Find where the given text appears and provide that cell's center as [x, y] coordinate. 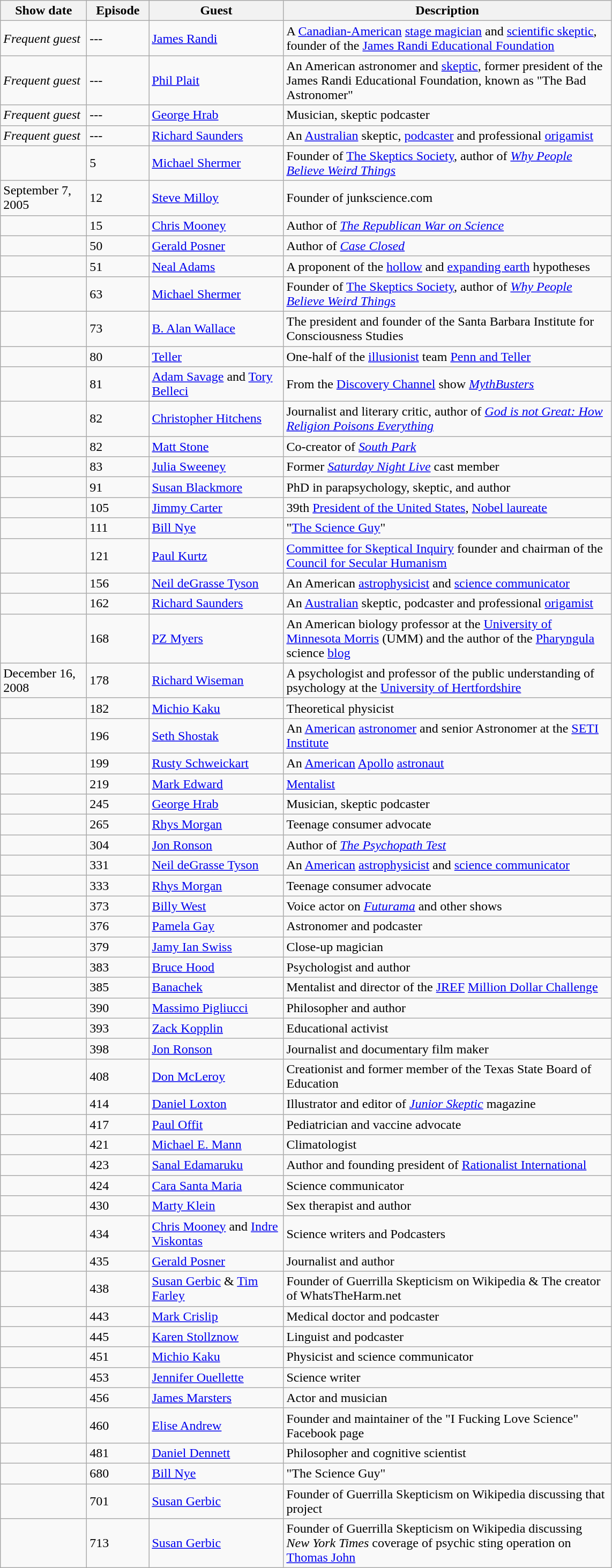
Journalist and author [447, 1261]
Paul Offit [217, 1124]
Neal Adams [217, 266]
Psychologist and author [447, 967]
Billy West [217, 906]
398 [118, 1049]
Climatologist [447, 1145]
63 [118, 293]
Journalist and literary critic, author of God is not Great: How Religion Poisons Everything [447, 419]
430 [118, 1206]
Banachek [217, 987]
Massimo Pigliucci [217, 1008]
Description [447, 11]
From the Discovery Channel show MythBusters [447, 385]
Phil Plait [217, 80]
Guest [217, 11]
Seth Shostak [217, 736]
James Randi [217, 39]
Susan Blackmore [217, 487]
435 [118, 1261]
Show date [44, 11]
373 [118, 906]
80 [118, 356]
Marty Klein [217, 1206]
481 [118, 1453]
Sanal Edamaruku [217, 1165]
A Canadian-American stage magician and scientific skeptic, founder of the James Randi Educational Foundation [447, 39]
Founder of Guerrilla Skepticism on Wikipedia discussing that project [447, 1501]
Science writers and Podcasters [447, 1234]
680 [118, 1473]
Science communicator [447, 1186]
245 [118, 804]
379 [118, 947]
304 [118, 845]
178 [118, 680]
An American astronomer and skeptic, former president of the James Randi Educational Foundation, known as "The Bad Astronomer" [447, 80]
Educational activist [447, 1028]
156 [118, 583]
199 [118, 763]
162 [118, 604]
Pediatrician and vaccine advocate [447, 1124]
81 [118, 385]
Founder of Guerrilla Skepticism on Wikipedia & The creator of WhatsTheHarm.net [447, 1288]
Jennifer Ouellette [217, 1377]
111 [118, 528]
Paul Kurtz [217, 556]
A proponent of the hollow and expanding earth hypotheses [447, 266]
Daniel Loxton [217, 1104]
Illustrator and editor of Junior Skeptic magazine [447, 1104]
September 7, 2005 [44, 198]
390 [118, 1008]
Jimmy Carter [217, 508]
Physicist and science communicator [447, 1357]
Adam Savage and Tory Belleci [217, 385]
December 16, 2008 [44, 680]
Pamela Gay [217, 926]
Daniel Dennett [217, 1453]
451 [118, 1357]
423 [118, 1165]
An American astronomer and senior Astronomer at the SETI Institute [447, 736]
Zack Kopplin [217, 1028]
A psychologist and professor of the public understanding of psychology at the University of Hertfordshire [447, 680]
Mark Edward [217, 783]
Matt Stone [217, 447]
383 [118, 967]
Founder and maintainer of the "I Fucking Love Science" Facebook page [447, 1426]
Author of The Republican War on Science [447, 225]
421 [118, 1145]
Journalist and documentary film maker [447, 1049]
438 [118, 1288]
Author and founding president of Rationalist International [447, 1165]
Don McLeroy [217, 1076]
Julia Sweeney [217, 467]
424 [118, 1186]
105 [118, 508]
Close-up magician [447, 947]
Richard Wiseman [217, 680]
434 [118, 1234]
385 [118, 987]
701 [118, 1501]
Chris Mooney [217, 225]
Michael E. Mann [217, 1145]
15 [118, 225]
Mentalist and director of the JREF Million Dollar Challenge [447, 987]
Susan Gerbic & Tim Farley [217, 1288]
Former Saturday Night Live cast member [447, 467]
Medical doctor and podcaster [447, 1316]
Founder of Guerrilla Skepticism on Wikipedia discussing New York Times coverage of psychic sting operation on Thomas John [447, 1543]
An American biology professor at the University of Minnesota Morris (UMM) and the author of the Pharyngula science blog [447, 638]
376 [118, 926]
Jamy Ian Swiss [217, 947]
393 [118, 1028]
408 [118, 1076]
Cara Santa Maria [217, 1186]
460 [118, 1426]
Philosopher and cognitive scientist [447, 1453]
Actor and musician [447, 1398]
456 [118, 1398]
Linguist and podcaster [447, 1337]
265 [118, 825]
Karen Stollznow [217, 1337]
James Marsters [217, 1398]
Philosopher and author [447, 1008]
121 [118, 556]
Science writer [447, 1377]
Mentalist [447, 783]
Founder of junkscience.com [447, 198]
The president and founder of the Santa Barbara Institute for Consciousness Studies [447, 329]
73 [118, 329]
83 [118, 467]
Theoretical physicist [447, 708]
Elise Andrew [217, 1426]
Astronomer and podcaster [447, 926]
One-half of the illusionist team Penn and Teller [447, 356]
333 [118, 886]
168 [118, 638]
Bruce Hood [217, 967]
Episode [118, 11]
Steve Milloy [217, 198]
B. Alan Wallace [217, 329]
12 [118, 198]
PZ Myers [217, 638]
331 [118, 865]
91 [118, 487]
An American Apollo astronaut [447, 763]
443 [118, 1316]
50 [118, 246]
Author of Case Closed [447, 246]
196 [118, 736]
Co-creator of South Park [447, 447]
PhD in parapsychology, skeptic, and author [447, 487]
Chris Mooney and Indre Viskontas [217, 1234]
39th President of the United States, Nobel laureate [447, 508]
414 [118, 1104]
Voice actor on Futurama and other shows [447, 906]
417 [118, 1124]
5 [118, 163]
219 [118, 783]
Sex therapist and author [447, 1206]
Author of The Psychopath Test [447, 845]
51 [118, 266]
Committee for Skeptical Inquiry founder and chairman of the Council for Secular Humanism [447, 556]
Christopher Hitchens [217, 419]
445 [118, 1337]
Creationist and former member of the Texas State Board of Education [447, 1076]
Mark Crislip [217, 1316]
182 [118, 708]
713 [118, 1543]
453 [118, 1377]
Teller [217, 356]
Rusty Schweickart [217, 763]
